Capture the cell that displays the provided text and extract its [X, Y] central coordinate. 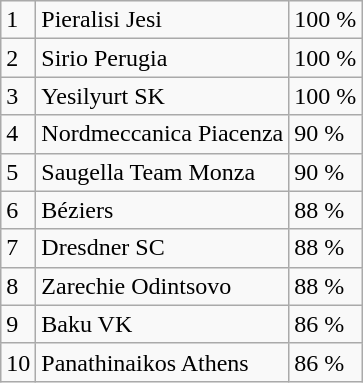
7 [18, 248]
Nordmeccanica Piacenza [162, 134]
Baku VK [162, 324]
Dresdner SC [162, 248]
Panathinaikos Athens [162, 362]
5 [18, 172]
1 [18, 20]
Saugella Team Monza [162, 172]
2 [18, 58]
Yesilyurt SK [162, 96]
3 [18, 96]
Zarechie Odintsovo [162, 286]
6 [18, 210]
Pieralisi Jesi [162, 20]
8 [18, 286]
9 [18, 324]
Béziers [162, 210]
Sirio Perugia [162, 58]
10 [18, 362]
4 [18, 134]
